Pinpoint the cell where the given text exists, returning its [X, Y] midpoint coordinate. 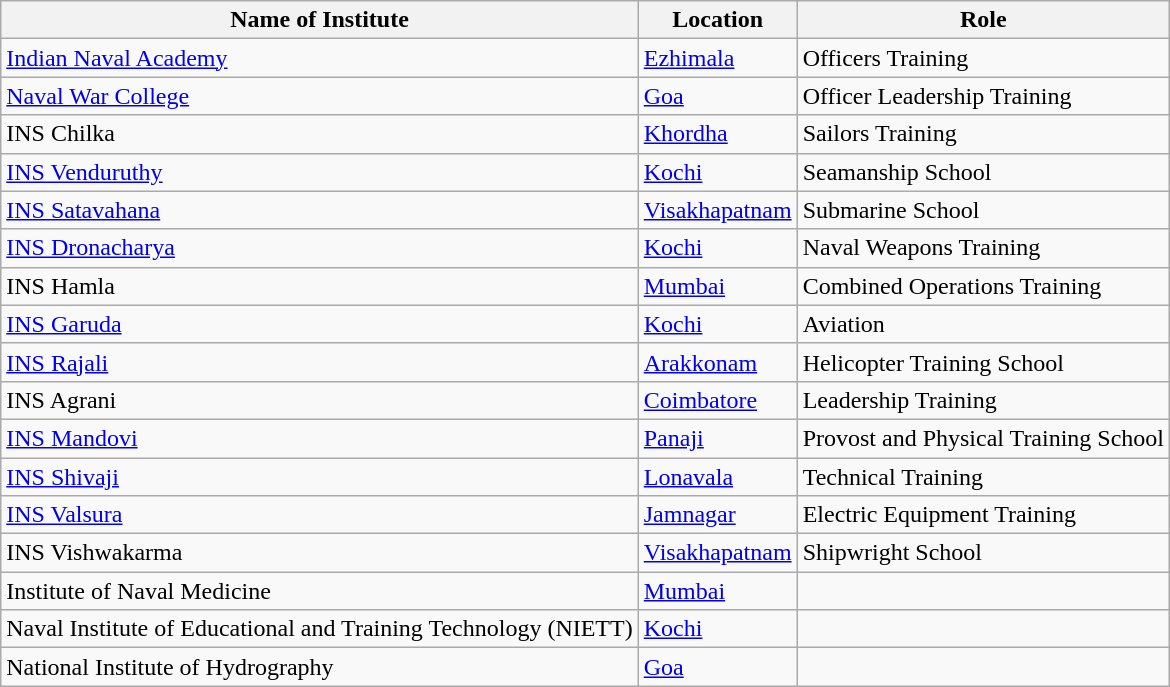
INS Dronacharya [320, 248]
INS Chilka [320, 134]
Naval War College [320, 96]
Helicopter Training School [983, 362]
Jamnagar [718, 515]
Naval Weapons Training [983, 248]
INS Mandovi [320, 438]
Aviation [983, 324]
INS Agrani [320, 400]
Technical Training [983, 477]
INS Valsura [320, 515]
Shipwright School [983, 553]
INS Satavahana [320, 210]
Ezhimala [718, 58]
INS Shivaji [320, 477]
Electric Equipment Training [983, 515]
Institute of Naval Medicine [320, 591]
INS Venduruthy [320, 172]
Name of Institute [320, 20]
Leadership Training [983, 400]
Seamanship School [983, 172]
INS Garuda [320, 324]
INS Hamla [320, 286]
Indian Naval Academy [320, 58]
Lonavala [718, 477]
Role [983, 20]
Combined Operations Training [983, 286]
Submarine School [983, 210]
Provost and Physical Training School [983, 438]
Panaji [718, 438]
Khordha [718, 134]
National Institute of Hydrography [320, 667]
Arakkonam [718, 362]
INS Vishwakarma [320, 553]
Sailors Training [983, 134]
Coimbatore [718, 400]
Officer Leadership Training [983, 96]
Officers Training [983, 58]
INS Rajali [320, 362]
Location [718, 20]
Naval Institute of Educational and Training Technology (NIETT) [320, 629]
